For the text-containing cell, return its midpoint in (x, y) coordinate format. 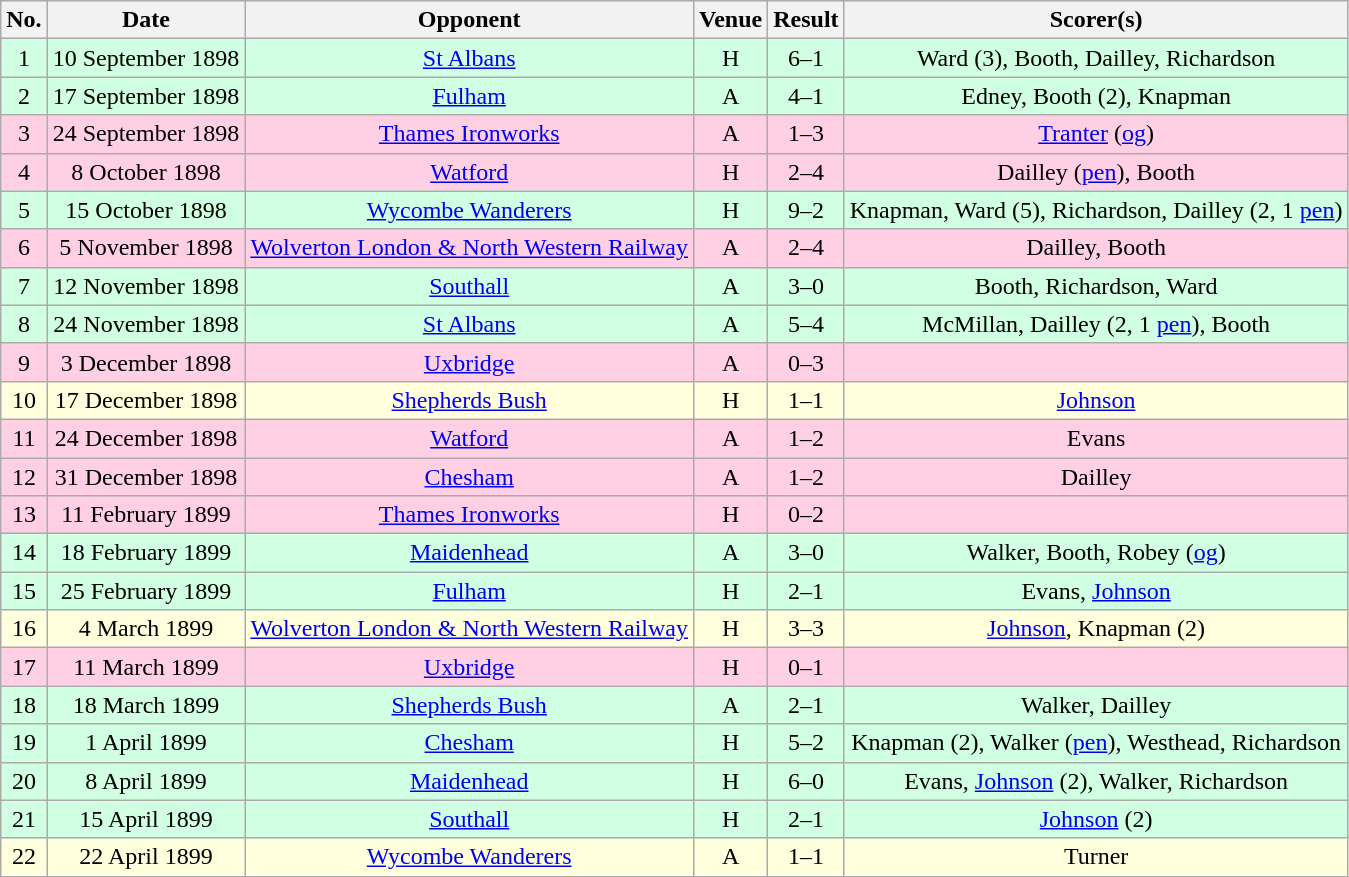
5 (24, 210)
22 April 1899 (146, 857)
8 April 1899 (146, 781)
Evans (1096, 438)
Date (146, 20)
15 April 1899 (146, 819)
31 December 1898 (146, 477)
1–3 (806, 134)
12 November 1898 (146, 286)
15 (24, 591)
5 November 1898 (146, 248)
Scorer(s) (1096, 20)
9 (24, 362)
0–3 (806, 362)
McMillan, Dailley (2, 1 pen), Booth (1096, 324)
Walker, Dailley (1096, 705)
16 (24, 629)
3–3 (806, 629)
22 (24, 857)
Tranter (og) (1096, 134)
Knapman, Ward (5), Richardson, Dailley (2, 1 pen) (1096, 210)
Venue (731, 20)
9–2 (806, 210)
Walker, Booth, Robey (og) (1096, 553)
Dailley (pen), Booth (1096, 172)
18 (24, 705)
18 February 1899 (146, 553)
4–1 (806, 96)
12 (24, 477)
7 (24, 286)
5–4 (806, 324)
1 April 1899 (146, 743)
Knapman (2), Walker (pen), Westhead, Richardson (1096, 743)
18 March 1899 (146, 705)
Evans, Johnson (1096, 591)
Dailley, Booth (1096, 248)
19 (24, 743)
Opponent (470, 20)
Johnson (2) (1096, 819)
Evans, Johnson (2), Walker, Richardson (1096, 781)
8 (24, 324)
11 March 1899 (146, 667)
0–1 (806, 667)
Johnson (1096, 400)
Edney, Booth (2), Knapman (1096, 96)
11 February 1899 (146, 515)
20 (24, 781)
0–2 (806, 515)
6 (24, 248)
3 December 1898 (146, 362)
5–2 (806, 743)
4 (24, 172)
Dailley (1096, 477)
6–0 (806, 781)
Booth, Richardson, Ward (1096, 286)
4 March 1899 (146, 629)
24 November 1898 (146, 324)
15 October 1898 (146, 210)
8 October 1898 (146, 172)
21 (24, 819)
10 (24, 400)
10 September 1898 (146, 58)
11 (24, 438)
24 September 1898 (146, 134)
14 (24, 553)
6–1 (806, 58)
17 (24, 667)
1 (24, 58)
25 February 1899 (146, 591)
2 (24, 96)
24 December 1898 (146, 438)
Result (806, 20)
17 September 1898 (146, 96)
3 (24, 134)
13 (24, 515)
Turner (1096, 857)
Johnson, Knapman (2) (1096, 629)
No. (24, 20)
Ward (3), Booth, Dailley, Richardson (1096, 58)
17 December 1898 (146, 400)
